Output the (X, Y) coordinate of the center of the cell containing the given text.  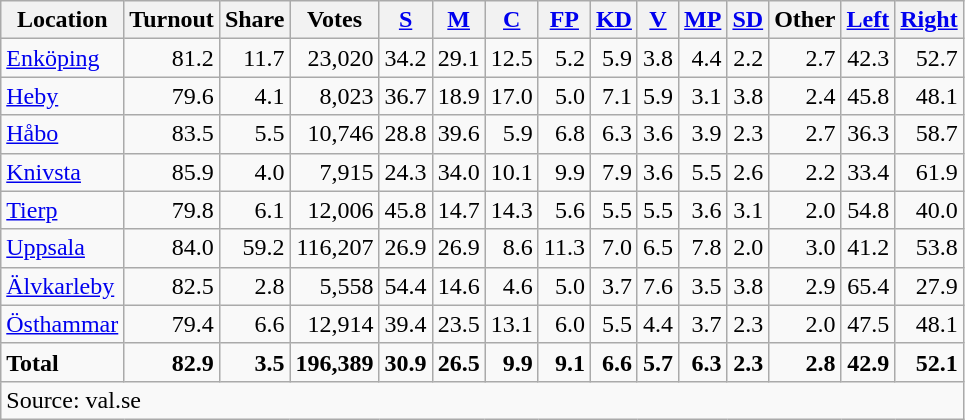
33.4 (868, 172)
52.7 (929, 58)
Other (805, 20)
12,914 (334, 324)
C (512, 20)
82.5 (172, 286)
7,915 (334, 172)
6.1 (254, 210)
5.7 (658, 362)
10.1 (512, 172)
39.6 (458, 134)
34.2 (406, 58)
79.8 (172, 210)
KD (614, 20)
24.3 (406, 172)
5.6 (564, 210)
82.9 (172, 362)
12,006 (334, 210)
Share (254, 20)
52.1 (929, 362)
39.4 (406, 324)
Votes (334, 20)
81.2 (172, 58)
Håbo (62, 134)
Total (62, 362)
26.5 (458, 362)
7.6 (658, 286)
SD (748, 20)
14.7 (458, 210)
S (406, 20)
84.0 (172, 248)
7.0 (614, 248)
Knivsta (62, 172)
M (458, 20)
MP (703, 20)
42.3 (868, 58)
6.5 (658, 248)
14.6 (458, 286)
79.4 (172, 324)
17.0 (512, 96)
54.4 (406, 286)
3.9 (703, 134)
28.8 (406, 134)
79.6 (172, 96)
18.9 (458, 96)
14.3 (512, 210)
85.9 (172, 172)
3.0 (805, 248)
10,746 (334, 134)
196,389 (334, 362)
58.7 (929, 134)
Heby (62, 96)
36.3 (868, 134)
Uppsala (62, 248)
7.9 (614, 172)
59.2 (254, 248)
2.9 (805, 286)
65.4 (868, 286)
Tierp (62, 210)
4.0 (254, 172)
7.8 (703, 248)
6.8 (564, 134)
FP (564, 20)
36.7 (406, 96)
34.0 (458, 172)
41.2 (868, 248)
7.1 (614, 96)
4.1 (254, 96)
6.0 (564, 324)
5,558 (334, 286)
61.9 (929, 172)
11.3 (564, 248)
29.1 (458, 58)
8,023 (334, 96)
Älvkarleby (62, 286)
Right (929, 20)
30.9 (406, 362)
Enköping (62, 58)
13.1 (512, 324)
42.9 (868, 362)
53.8 (929, 248)
116,207 (334, 248)
23.5 (458, 324)
9.1 (564, 362)
4.6 (512, 286)
23,020 (334, 58)
Location (62, 20)
27.9 (929, 286)
Östhammar (62, 324)
Left (868, 20)
54.8 (868, 210)
Source: val.se (482, 400)
11.7 (254, 58)
40.0 (929, 210)
12.5 (512, 58)
83.5 (172, 134)
8.6 (512, 248)
2.4 (805, 96)
V (658, 20)
Turnout (172, 20)
5.2 (564, 58)
47.5 (868, 324)
2.6 (748, 172)
